Return [x, y] of the center of cell containing provided text 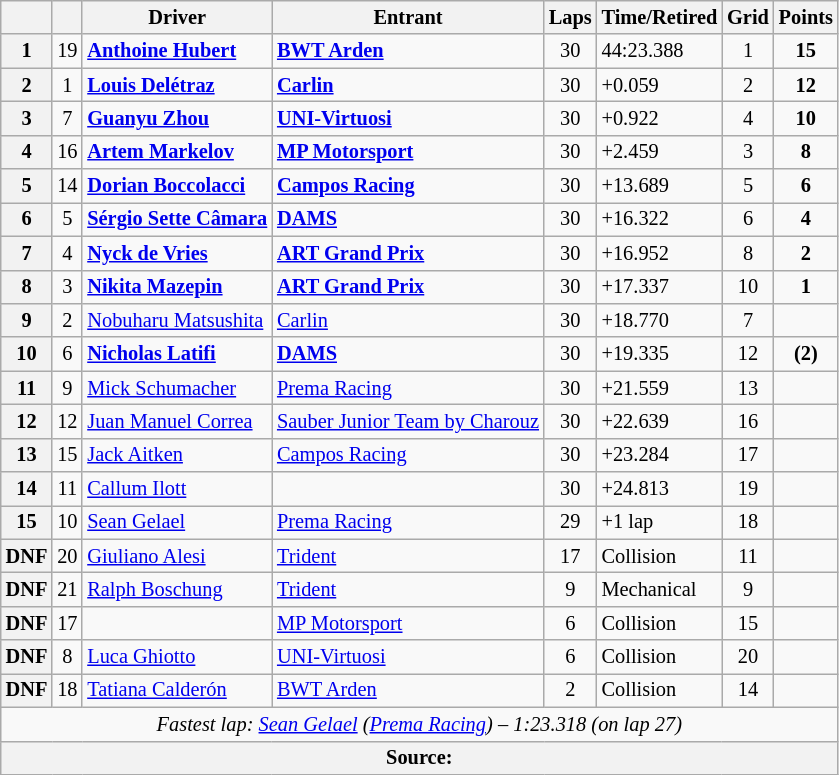
Callum Ilott [177, 489]
Artem Markelov [177, 152]
Entrant [408, 17]
Anthoine Hubert [177, 51]
Luca Ghiotto [177, 657]
Jack Aitken [177, 455]
+13.689 [660, 186]
Mechanical [660, 589]
Tatiana Calderón [177, 690]
Guanyu Zhou [177, 118]
Time/Retired [660, 17]
44:23.388 [660, 51]
Fastest lap: Sean Gelael (Prema Racing) – 1:23.318 (on lap 27) [420, 724]
Sérgio Sette Câmara [177, 219]
Nikita Mazepin [177, 287]
+0.922 [660, 118]
+21.559 [660, 388]
Juan Manuel Correa [177, 421]
Sean Gelael [177, 522]
+16.952 [660, 253]
Ralph Boschung [177, 589]
Mick Schumacher [177, 388]
+17.337 [660, 287]
21 [67, 589]
+24.813 [660, 489]
+0.059 [660, 85]
Driver [177, 17]
+16.322 [660, 219]
Dorian Boccolacci [177, 186]
Laps [570, 17]
+19.335 [660, 354]
29 [570, 522]
Giuliano Alesi [177, 556]
+23.284 [660, 455]
Louis Delétraz [177, 85]
+18.770 [660, 320]
Nyck de Vries [177, 253]
Nobuharu Matsushita [177, 320]
+2.459 [660, 152]
Nicholas Latifi [177, 354]
Points [806, 17]
(2) [806, 354]
Source: [420, 758]
Grid [748, 17]
Sauber Junior Team by Charouz [408, 421]
+1 lap [660, 522]
+22.639 [660, 421]
